From the cell containing the given text, extract its center point as [x, y] coordinate. 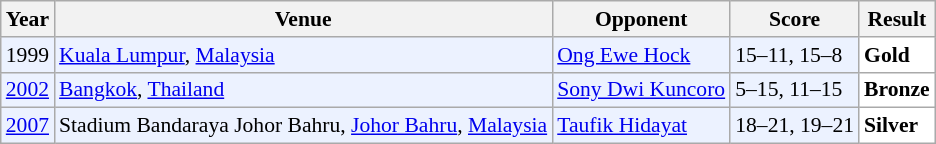
Sony Dwi Kuncoro [641, 90]
Venue [303, 19]
Kuala Lumpur, Malaysia [303, 55]
Silver [897, 126]
15–11, 15–8 [794, 55]
18–21, 19–21 [794, 126]
2007 [28, 126]
5–15, 11–15 [794, 90]
Stadium Bandaraya Johor Bahru, Johor Bahru, Malaysia [303, 126]
Gold [897, 55]
2002 [28, 90]
Bangkok, Thailand [303, 90]
Opponent [641, 19]
1999 [28, 55]
Score [794, 19]
Taufik Hidayat [641, 126]
Bronze [897, 90]
Ong Ewe Hock [641, 55]
Year [28, 19]
Result [897, 19]
